Identify which cell holds the provided text, then report its [X, Y] central coordinate. 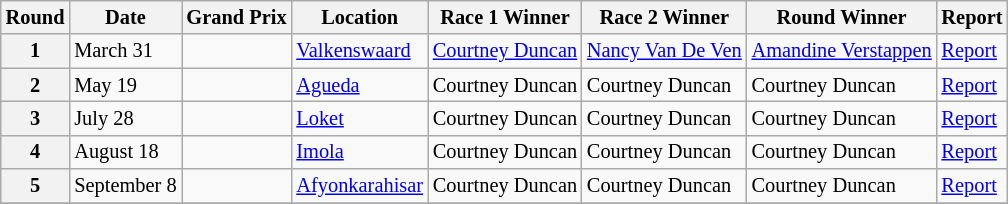
Valkenswaard [359, 51]
May 19 [125, 85]
July 28 [125, 118]
March 31 [125, 51]
Imola [359, 152]
Amandine Verstappen [842, 51]
Loket [359, 118]
September 8 [125, 186]
4 [36, 152]
Location [359, 17]
3 [36, 118]
Round [36, 17]
2 [36, 85]
August 18 [125, 152]
Race 2 Winner [664, 17]
Race 1 Winner [505, 17]
Agueda [359, 85]
Grand Prix [237, 17]
1 [36, 51]
Afyonkarahisar [359, 186]
5 [36, 186]
Nancy Van De Ven [664, 51]
Round Winner [842, 17]
Date [125, 17]
